Search for the cell housing the specified text and yield its (X, Y) center coordinate. 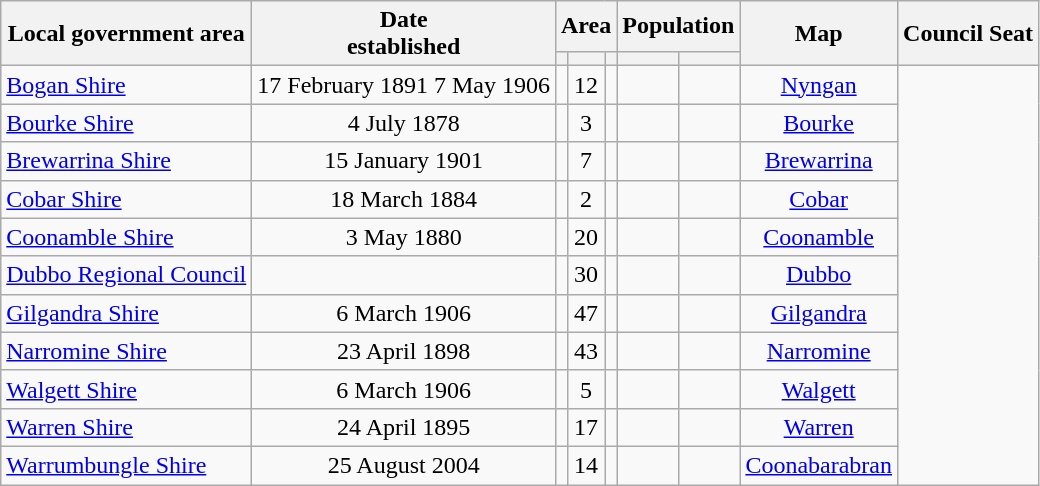
14 (586, 465)
3 (586, 123)
Coonabarabran (819, 465)
20 (586, 237)
2 (586, 199)
Coonamble (819, 237)
Dubbo (819, 275)
Coonamble Shire (126, 237)
Warren (819, 427)
12 (586, 85)
30 (586, 275)
Cobar Shire (126, 199)
5 (586, 389)
18 March 1884 (404, 199)
Walgett (819, 389)
Area (586, 26)
17 February 1891 7 May 1906 (404, 85)
47 (586, 313)
Cobar (819, 199)
Dubbo Regional Council (126, 275)
Nyngan (819, 85)
Map (819, 34)
Bogan Shire (126, 85)
43 (586, 351)
15 January 1901 (404, 161)
Brewarrina Shire (126, 161)
Narromine (819, 351)
Council Seat (968, 34)
Bourke Shire (126, 123)
Brewarrina (819, 161)
Warren Shire (126, 427)
25 August 2004 (404, 465)
Population (678, 26)
23 April 1898 (404, 351)
Warrumbungle Shire (126, 465)
Dateestablished (404, 34)
3 May 1880 (404, 237)
24 April 1895 (404, 427)
17 (586, 427)
Narromine Shire (126, 351)
Bourke (819, 123)
Gilgandra (819, 313)
Walgett Shire (126, 389)
7 (586, 161)
4 July 1878 (404, 123)
Local government area (126, 34)
Gilgandra Shire (126, 313)
